From the cell containing the given text, extract its center point as (x, y) coordinate. 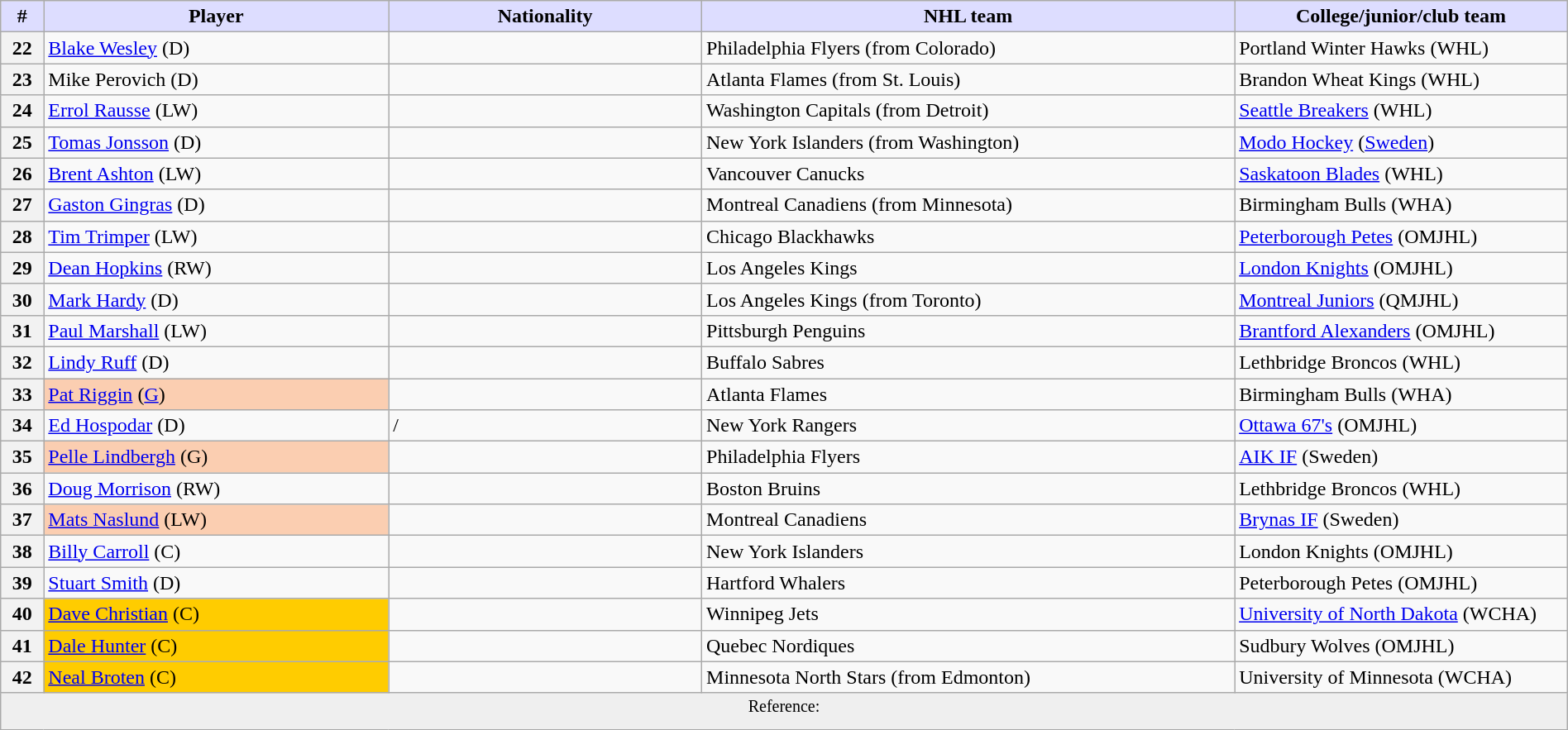
Quebec Nordiques (968, 646)
32 (22, 362)
22 (22, 48)
New York Islanders (968, 551)
Vancouver Canucks (968, 174)
Philadelphia Flyers (from Colorado) (968, 48)
36 (22, 489)
Ottawa 67's (OMJHL) (1401, 426)
25 (22, 142)
Brynas IF (Sweden) (1401, 520)
Pat Riggin (G) (217, 394)
Lindy Ruff (D) (217, 362)
Neal Broten (C) (217, 677)
Seattle Breakers (WHL) (1401, 111)
Dave Christian (C) (217, 614)
33 (22, 394)
Portland Winter Hawks (WHL) (1401, 48)
Minnesota North Stars (from Edmonton) (968, 677)
Billy Carroll (C) (217, 551)
Pittsburgh Penguins (968, 331)
27 (22, 205)
Pelle Lindbergh (G) (217, 457)
Stuart Smith (D) (217, 583)
Atlanta Flames (968, 394)
Boston Bruins (968, 489)
Hartford Whalers (968, 583)
30 (22, 299)
College/junior/club team (1401, 17)
39 (22, 583)
41 (22, 646)
Sudbury Wolves (OMJHL) (1401, 646)
Saskatoon Blades (WHL) (1401, 174)
University of Minnesota (WCHA) (1401, 677)
Blake Wesley (D) (217, 48)
University of North Dakota (WCHA) (1401, 614)
Brantford Alexanders (OMJHL) (1401, 331)
Montreal Juniors (QMJHL) (1401, 299)
Reference: (784, 711)
40 (22, 614)
37 (22, 520)
New York Rangers (968, 426)
Player (217, 17)
/ (546, 426)
Mats Naslund (LW) (217, 520)
29 (22, 268)
NHL team (968, 17)
Winnipeg Jets (968, 614)
AIK IF (Sweden) (1401, 457)
31 (22, 331)
28 (22, 236)
Los Angeles Kings (968, 268)
Modo Hockey (Sweden) (1401, 142)
Montreal Canadiens (from Minnesota) (968, 205)
Mike Perovich (D) (217, 79)
Mark Hardy (D) (217, 299)
Philadelphia Flyers (968, 457)
24 (22, 111)
34 (22, 426)
Errol Rausse (LW) (217, 111)
35 (22, 457)
Dean Hopkins (RW) (217, 268)
26 (22, 174)
Brandon Wheat Kings (WHL) (1401, 79)
Dale Hunter (C) (217, 646)
Doug Morrison (RW) (217, 489)
# (22, 17)
Buffalo Sabres (968, 362)
Atlanta Flames (from St. Louis) (968, 79)
23 (22, 79)
Montreal Canadiens (968, 520)
Los Angeles Kings (from Toronto) (968, 299)
42 (22, 677)
New York Islanders (from Washington) (968, 142)
38 (22, 551)
Brent Ashton (LW) (217, 174)
Ed Hospodar (D) (217, 426)
Tomas Jonsson (D) (217, 142)
Chicago Blackhawks (968, 236)
Nationality (546, 17)
Tim Trimper (LW) (217, 236)
Gaston Gingras (D) (217, 205)
Washington Capitals (from Detroit) (968, 111)
Paul Marshall (LW) (217, 331)
